Locate the cell with the specified text and output its (x, y) center coordinate. 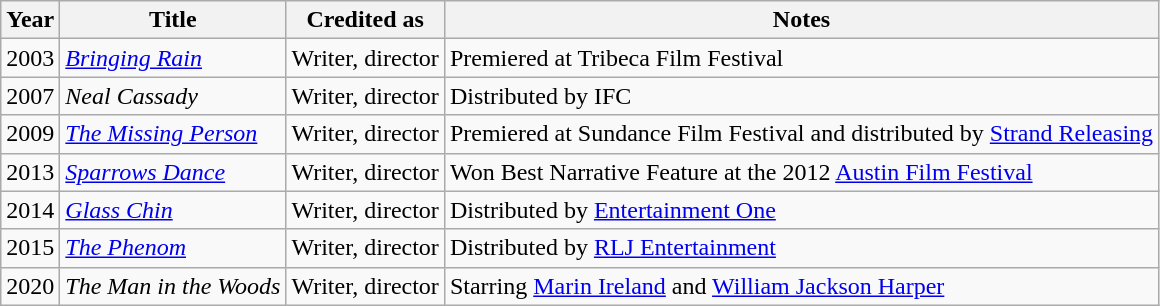
Distributed by IFC (801, 96)
Bringing Rain (173, 58)
2003 (30, 58)
2013 (30, 172)
The Man in the Woods (173, 286)
Premiered at Sundance Film Festival and distributed by Strand Releasing (801, 134)
Notes (801, 20)
Starring Marin Ireland and William Jackson Harper (801, 286)
The Phenom (173, 248)
2015 (30, 248)
2020 (30, 286)
2007 (30, 96)
Title (173, 20)
Won Best Narrative Feature at the 2012 Austin Film Festival (801, 172)
2009 (30, 134)
Glass Chin (173, 210)
Neal Cassady (173, 96)
Year (30, 20)
Sparrows Dance (173, 172)
Distributed by RLJ Entertainment (801, 248)
The Missing Person (173, 134)
Premiered at Tribeca Film Festival (801, 58)
Credited as (365, 20)
Distributed by Entertainment One (801, 210)
2014 (30, 210)
